Capture the cell that displays the provided text and extract its [X, Y] central coordinate. 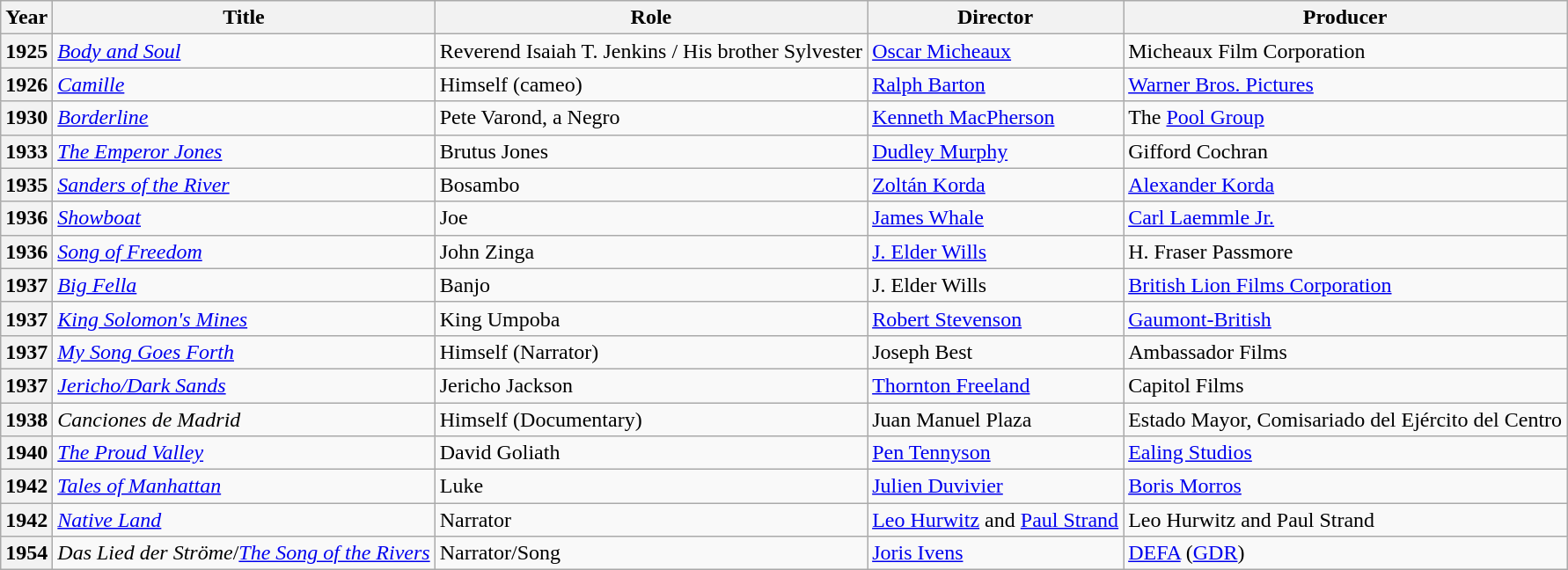
Big Fella [244, 285]
H. Fraser Passmore [1345, 252]
Jericho Jackson [651, 385]
Song of Freedom [244, 252]
British Lion Films Corporation [1345, 285]
Carl Laemmle Jr. [1345, 218]
King Solomon's Mines [244, 318]
Director [996, 18]
Camille [244, 84]
Tales of Manhattan [244, 486]
Zoltán Korda [996, 185]
Joseph Best [996, 352]
Brutus Jones [651, 151]
Himself (cameo) [651, 84]
Luke [651, 486]
Himself (Documentary) [651, 420]
1926 [26, 84]
Pete Varond, a Negro [651, 118]
Canciones de Madrid [244, 420]
Estado Mayor, Comisariado del Ejército del Centro [1345, 420]
The Emperor Jones [244, 151]
Kenneth MacPherson [996, 118]
Ralph Barton [996, 84]
Native Land [244, 520]
Robert Stevenson [996, 318]
Dudley Murphy [996, 151]
Ealing Studios [1345, 453]
My Song Goes Forth [244, 352]
John Zinga [651, 252]
David Goliath [651, 453]
Thornton Freeland [996, 385]
Das Lied der Ströme/The Song of the Rivers [244, 553]
1954 [26, 553]
Showboat [244, 218]
Role [651, 18]
Micheaux Film Corporation [1345, 51]
Himself (Narrator) [651, 352]
Body and Soul [244, 51]
Year [26, 18]
Bosambo [651, 185]
Juan Manuel Plaza [996, 420]
Producer [1345, 18]
King Umpoba [651, 318]
Warner Bros. Pictures [1345, 84]
Boris Morros [1345, 486]
Capitol Films [1345, 385]
Joris Ivens [996, 553]
Reverend Isaiah T. Jenkins / His brother Sylvester [651, 51]
1930 [26, 118]
Pen Tennyson [996, 453]
Alexander Korda [1345, 185]
Ambassador Films [1345, 352]
Oscar Micheaux [996, 51]
The Pool Group [1345, 118]
Jericho/Dark Sands [244, 385]
Borderline [244, 118]
Narrator/Song [651, 553]
Julien Duvivier [996, 486]
Sanders of the River [244, 185]
The Proud Valley [244, 453]
Joe [651, 218]
Narrator [651, 520]
James Whale [996, 218]
Gifford Cochran [1345, 151]
DEFA (GDR) [1345, 553]
Gaumont-British [1345, 318]
1938 [26, 420]
1935 [26, 185]
1925 [26, 51]
1940 [26, 453]
Title [244, 18]
1933 [26, 151]
Banjo [651, 285]
